Return [x, y] of the center of cell containing provided text 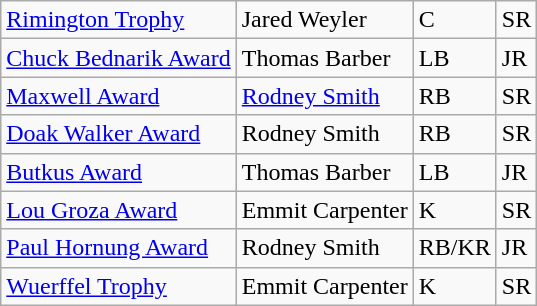
Wuerffel Trophy [118, 286]
Chuck Bednarik Award [118, 58]
Doak Walker Award [118, 134]
Lou Groza Award [118, 210]
Jared Weyler [324, 20]
Rimington Trophy [118, 20]
RB/KR [454, 248]
C [454, 20]
Paul Hornung Award [118, 248]
Maxwell Award [118, 96]
Butkus Award [118, 172]
